Output the [x, y] coordinate of the center of the cell containing the given text.  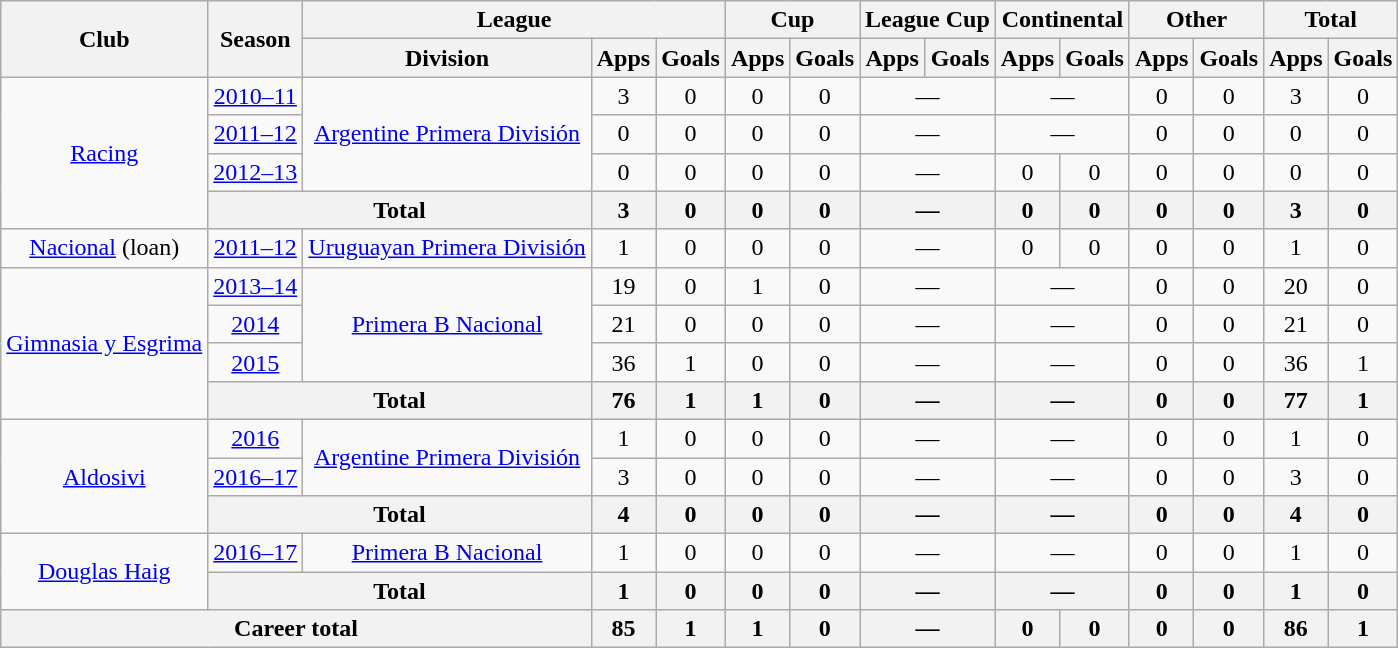
Season [256, 39]
77 [1296, 400]
League [514, 20]
85 [623, 629]
Douglas Haig [104, 572]
Club [104, 39]
19 [623, 286]
Uruguayan Primera División [447, 248]
2016 [256, 438]
76 [623, 400]
2010–11 [256, 96]
Aldosivi [104, 476]
Career total [296, 629]
Cup [792, 20]
Nacional (loan) [104, 248]
Racing [104, 153]
Gimnasia y Esgrima [104, 343]
2013–14 [256, 286]
League Cup [928, 20]
20 [1296, 286]
Continental [1062, 20]
2012–13 [256, 172]
2015 [256, 362]
Other [1196, 20]
86 [1296, 629]
2014 [256, 324]
Division [447, 58]
